Scan for the cell matching the given text and deliver its (x, y) coordinate at center. 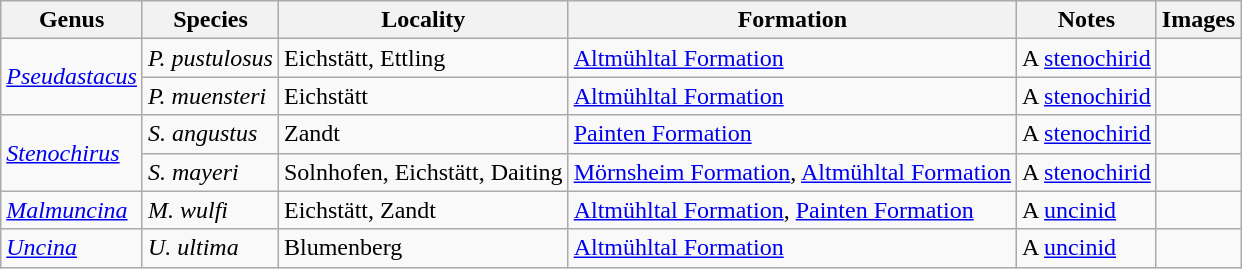
Notes (1087, 20)
Altmühltal Formation, Painten Formation (792, 210)
S. mayeri (210, 172)
P. muensteri (210, 96)
Painten Formation (792, 134)
Eichstätt, Zandt (423, 210)
Genus (72, 20)
Zandt (423, 134)
P. pustulosus (210, 58)
S. angustus (210, 134)
Locality (423, 20)
Solnhofen, Eichstätt, Daiting (423, 172)
M. wulfi (210, 210)
U. ultima (210, 248)
Eichstätt (423, 96)
Uncina (72, 248)
Formation (792, 20)
Malmuncina (72, 210)
Pseudastacus (72, 77)
Mörnsheim Formation, Altmühltal Formation (792, 172)
Stenochirus (72, 153)
Images (1198, 20)
Blumenberg (423, 248)
Eichstätt, Ettling (423, 58)
Species (210, 20)
